Provide the (X, Y) coordinate of the cell's center where the given text is located.  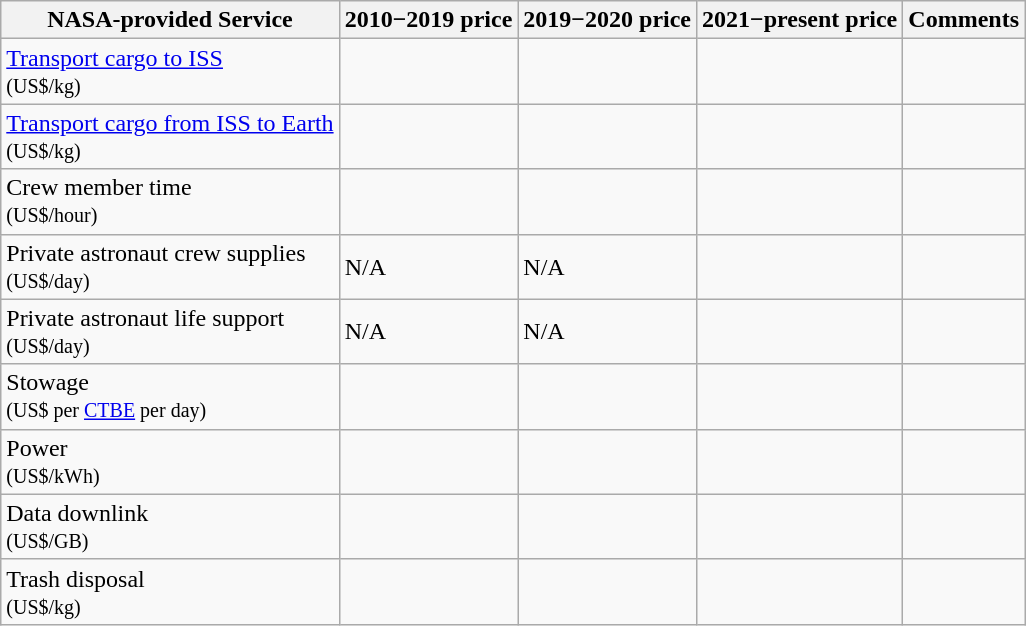
Transport cargo to ISS(US$/kg) (170, 72)
2010−2019 price (428, 20)
NASA-provided Service (170, 20)
Private astronaut life support(US$/day) (170, 332)
Crew member time(US$/hour) (170, 202)
2021−present price (800, 20)
Private astronaut crew supplies(US$/day) (170, 266)
Power(US$/kWh) (170, 462)
2019−2020 price (608, 20)
Trash disposal(US$/kg) (170, 592)
Stowage(US$ per CTBE per day) (170, 396)
Transport cargo from ISS to Earth(US$/kg) (170, 136)
Comments (964, 20)
Data downlink(US$/GB) (170, 526)
